Output the (X, Y) coordinate of the center of the cell containing the given text.  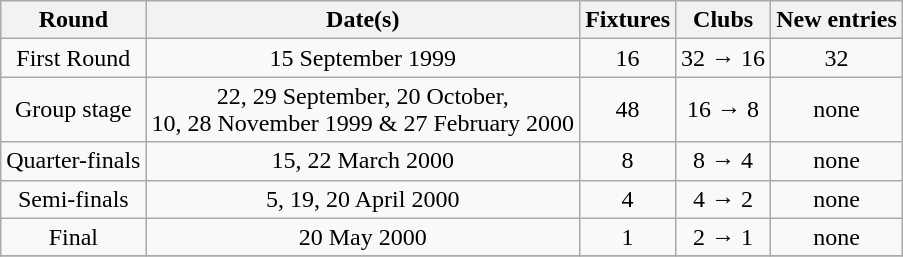
48 (628, 110)
16 (628, 58)
32 → 16 (724, 58)
Semi-finals (74, 199)
Final (74, 237)
Fixtures (628, 20)
Round (74, 20)
15, 22 March 2000 (363, 161)
Group stage (74, 110)
Clubs (724, 20)
Date(s) (363, 20)
First Round (74, 58)
Quarter-finals (74, 161)
4 → 2 (724, 199)
8 → 4 (724, 161)
32 (837, 58)
20 May 2000 (363, 237)
5, 19, 20 April 2000 (363, 199)
New entries (837, 20)
15 September 1999 (363, 58)
4 (628, 199)
2 → 1 (724, 237)
1 (628, 237)
22, 29 September, 20 October,10, 28 November 1999 & 27 February 2000 (363, 110)
16 → 8 (724, 110)
8 (628, 161)
